Return [x, y] of the center of cell containing provided text 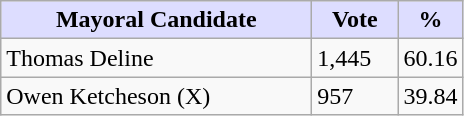
Thomas Deline [156, 58]
39.84 [430, 96]
% [430, 20]
957 [355, 96]
60.16 [430, 58]
Owen Ketcheson (X) [156, 96]
1,445 [355, 58]
Vote [355, 20]
Mayoral Candidate [156, 20]
